Scan for the cell matching the given text and deliver its [x, y] coordinate at center. 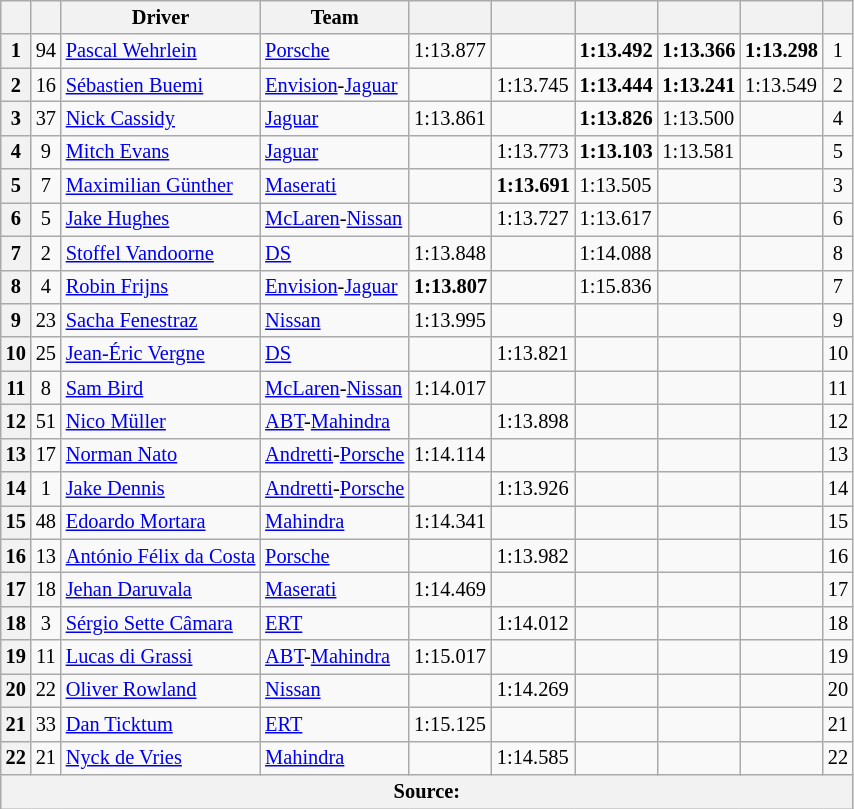
48 [46, 522]
1:14.114 [450, 455]
94 [46, 51]
37 [46, 118]
1:13.366 [698, 51]
Oliver Rowland [160, 690]
Pascal Wehrlein [160, 51]
Sérgio Sette Câmara [160, 623]
1:13.898 [534, 421]
Norman Nato [160, 455]
1:13.745 [534, 85]
1:13.500 [698, 118]
Jake Hughes [160, 219]
Edoardo Mortara [160, 522]
23 [46, 320]
1:13.241 [698, 85]
1:13.926 [534, 489]
1:14.088 [616, 253]
Nick Cassidy [160, 118]
1:14.017 [450, 388]
Maximilian Günther [160, 186]
1:15.836 [616, 287]
1:15.125 [450, 724]
25 [46, 354]
António Félix da Costa [160, 556]
Sacha Fenestraz [160, 320]
1:13.505 [616, 186]
Sébastien Buemi [160, 85]
1:13.549 [782, 85]
1:13.492 [616, 51]
1:13.298 [782, 51]
1:13.581 [698, 152]
33 [46, 724]
Jake Dennis [160, 489]
Source: [427, 791]
1:14.269 [534, 690]
1:13.807 [450, 287]
Robin Frijns [160, 287]
1:13.103 [616, 152]
Jehan Daruvala [160, 589]
1:13.877 [450, 51]
Sam Bird [160, 388]
1:14.469 [450, 589]
Nico Müller [160, 421]
1:13.982 [534, 556]
Lucas di Grassi [160, 657]
Jean-Éric Vergne [160, 354]
Team [334, 17]
1:14.012 [534, 623]
1:13.617 [616, 219]
1:13.444 [616, 85]
1:15.017 [450, 657]
1:13.821 [534, 354]
1:13.995 [450, 320]
1:14.585 [534, 758]
1:13.826 [616, 118]
Dan Ticktum [160, 724]
1:13.773 [534, 152]
51 [46, 421]
Driver [160, 17]
1:14.341 [450, 522]
1:13.861 [450, 118]
1:13.727 [534, 219]
Stoffel Vandoorne [160, 253]
Mitch Evans [160, 152]
Nyck de Vries [160, 758]
1:13.848 [450, 253]
1:13.691 [534, 186]
